Return [x, y] of the center of cell containing provided text 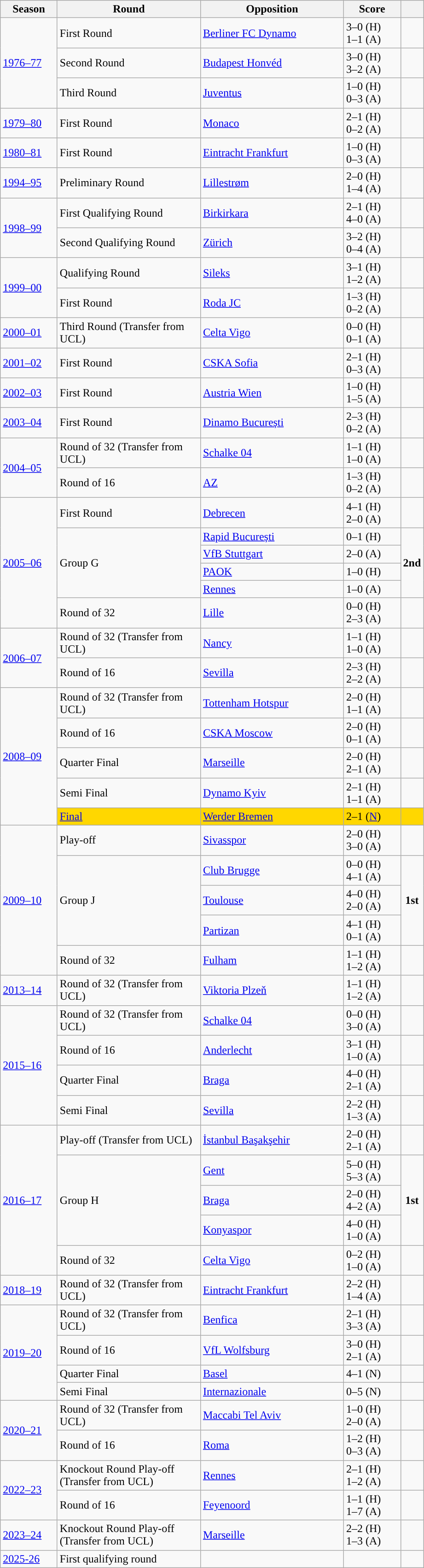
Konyaspor [272, 1230]
Berliner FC Dynamo [272, 33]
Club Brugge [272, 870]
2001–02 [29, 362]
4–1 (H) 2–0 (A) [372, 513]
2–1 (H) 0–3 (A) [372, 362]
0–5 (N) [372, 1391]
Maccabi Tel Aviv [272, 1415]
2000–01 [29, 333]
3–1 (H) 1–0 (A) [372, 1050]
2022–23 [29, 1490]
2016–17 [29, 1200]
2–1 (H) 0–2 (A) [372, 123]
2025-26 [29, 1559]
2023–24 [29, 1535]
2–2 (H) 1–4 (A) [372, 1291]
4–0 (H) 2–1 (A) [372, 1080]
3–1 (H) 1–2 (A) [372, 273]
VfL Wolfsburg [272, 1350]
3–0 (H) 1–1 (A) [372, 33]
2008–09 [29, 756]
2–1 (N) [372, 817]
2–1 (H) 3–3 (A) [372, 1320]
Benfica [272, 1320]
2015–16 [29, 1065]
Qualifying Round [129, 273]
2–0 (H) 0–1 (A) [372, 733]
2–3 (H) 0–2 (A) [372, 423]
0–2 (H) 1–0 (A) [372, 1260]
2–0 (H) 4–2 (A) [372, 1200]
Third Round [129, 93]
2–1 (H) 1–2 (A) [372, 1475]
Partizan [272, 930]
Play-off [129, 841]
Second Round [129, 63]
2013–14 [29, 990]
Gent [272, 1170]
0–1 (H) [372, 536]
5–0 (H) 5–3 (A) [372, 1170]
Play-off (Transfer from UCL) [129, 1140]
2005–06 [29, 563]
3–0 (H) 3–2 (A) [372, 63]
Internazionale [272, 1391]
3–0 (H) 2–1 (A) [372, 1350]
1–1 (H) 1–7 (A) [372, 1505]
Third Round (Transfer from UCL) [129, 333]
Debrecen [272, 513]
2018–19 [29, 1291]
Score [372, 9]
Zürich [272, 242]
1976–77 [29, 63]
Group G [129, 563]
Sivasspor [272, 841]
0–0 (H) 2–3 (A) [372, 613]
Viktoria Plzeň [272, 990]
Final [129, 817]
2002–03 [29, 393]
Feyenoord [272, 1505]
Roma [272, 1445]
PAOK [272, 572]
First Qualifying Round [129, 213]
Budapest Honvéd [272, 63]
2004–05 [29, 468]
Tottenham Hotspur [272, 702]
VfB Stuttgart [272, 554]
1–0 (H) [372, 572]
1999–00 [29, 288]
2019–20 [29, 1353]
Monaco [272, 123]
Toulouse [272, 901]
Opposition [272, 9]
1980–81 [29, 153]
1–2 (H) 0–3 (A) [372, 1445]
Group H [129, 1200]
Juventus [272, 93]
Season [29, 9]
Round [129, 9]
CSKA Moscow [272, 733]
Second Qualifying Round [129, 242]
4–1 (N) [372, 1374]
Dinamo București [272, 423]
4–0 (H) 2–0 (A) [372, 901]
0–0 (H) 4–1 (A) [372, 870]
Nancy [272, 643]
Roda JC [272, 302]
Group J [129, 901]
1–0 (H) 2–0 (A) [372, 1415]
CSKA Sofia [272, 362]
First qualifying round [129, 1559]
2003–04 [29, 423]
2–0 (H) 1–1 (A) [372, 702]
2–0 (A) [372, 554]
Basel [272, 1374]
Rapid București [272, 536]
Dynamo Kyiv [272, 793]
Sileks [272, 273]
0–0 (H) 0–1 (A) [372, 333]
2020–21 [29, 1430]
Preliminary Round [129, 183]
2–1 (H) 4–0 (A) [372, 213]
Lillestrøm [272, 183]
Anderlecht [272, 1050]
İstanbul Başakşehir [272, 1140]
2–0 (H) 1–4 (A) [372, 183]
2–0 (H) 3–0 (A) [372, 841]
Fulham [272, 961]
Birkirkara [272, 213]
Werder Bremen [272, 817]
2006–07 [29, 658]
1979–80 [29, 123]
3–2 (H) 0–4 (A) [372, 242]
4–1 (H) 0–1 (A) [372, 930]
Austria Wien [272, 393]
0–0 (H) 3–0 (A) [372, 1020]
1994–95 [29, 183]
2–3 (H) 2–2 (A) [372, 673]
1–0 (A) [372, 589]
4–0 (H) 1–0 (A) [372, 1230]
2–1 (H) 1–1 (A) [372, 793]
2009–10 [29, 901]
Lille [272, 613]
2nd [412, 563]
1–0 (H) 1–5 (A) [372, 393]
AZ [272, 483]
1998–99 [29, 228]
